From the cell containing the given text, extract its center point as (X, Y) coordinate. 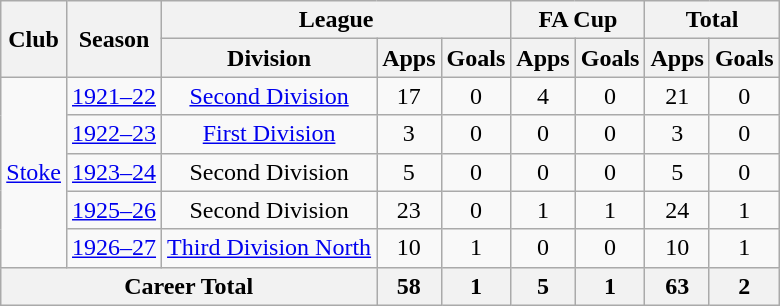
Third Division North (270, 248)
58 (409, 286)
1921–22 (114, 96)
Career Total (189, 286)
Club (34, 39)
Season (114, 39)
1923–24 (114, 172)
League (336, 20)
Division (270, 58)
FA Cup (578, 20)
2 (744, 286)
Total (712, 20)
23 (409, 210)
Stoke (34, 172)
First Division (270, 134)
63 (677, 286)
17 (409, 96)
24 (677, 210)
1925–26 (114, 210)
21 (677, 96)
1922–23 (114, 134)
1926–27 (114, 248)
4 (543, 96)
